Capture the cell that displays the provided text and extract its (X, Y) central coordinate. 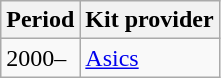
Kit provider (150, 20)
Period (40, 20)
2000– (40, 58)
Asics (150, 58)
